Return the (x, y) coordinate for the center point of the cell that contains the specified text.  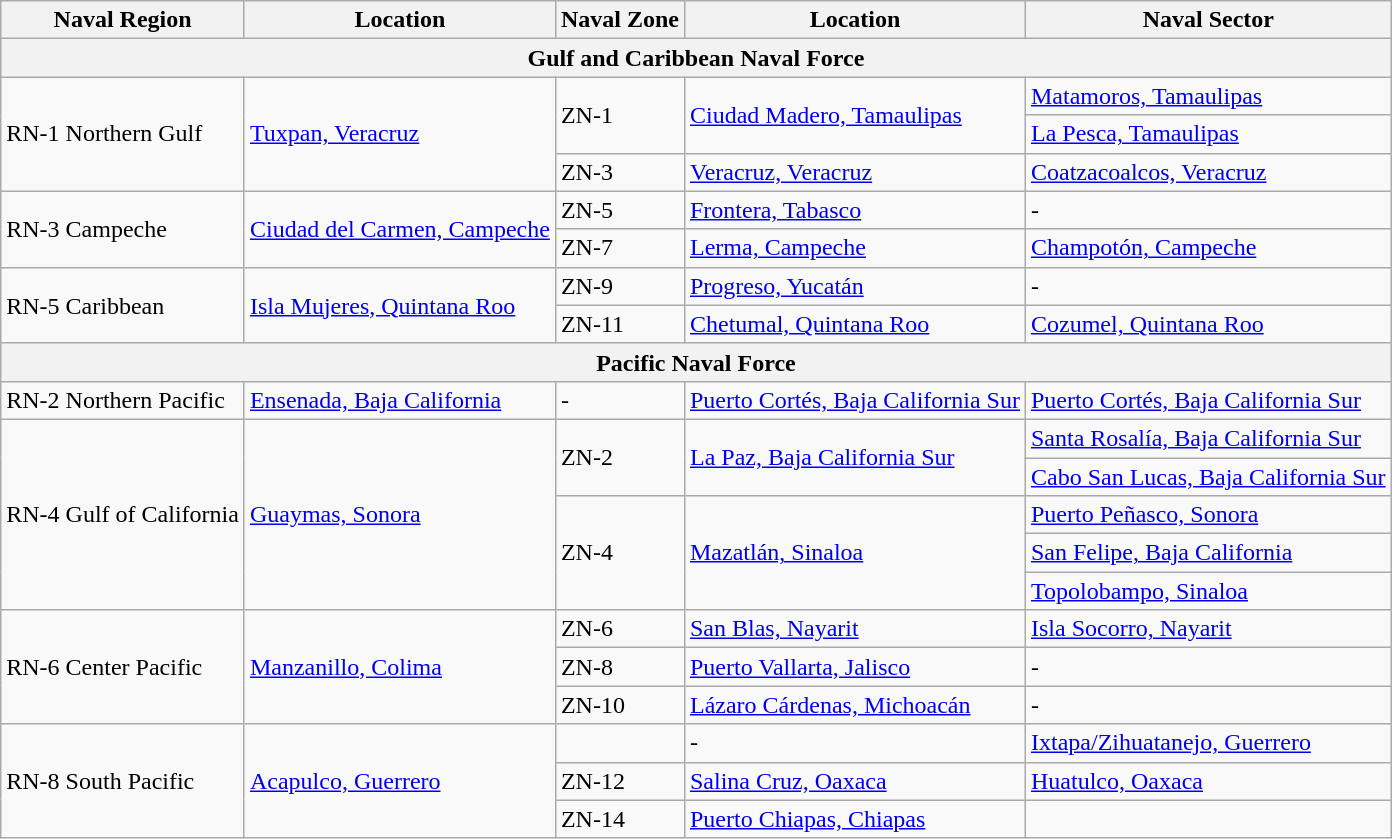
ZN-11 (620, 324)
ZN-10 (620, 705)
Guaymas, Sonora (400, 514)
Ciudad Madero, Tamaulipas (854, 115)
ZN-1 (620, 115)
Ciudad del Carmen, Campeche (400, 229)
ZN-14 (620, 819)
Isla Socorro, Nayarit (1208, 629)
Frontera, Tabasco (854, 210)
ZN-3 (620, 172)
Veracruz, Veracruz (854, 172)
La Paz, Baja California Sur (854, 457)
Isla Mujeres, Quintana Roo (400, 305)
ZN-8 (620, 667)
Puerto Chiapas, Chiapas (854, 819)
San Blas, Nayarit (854, 629)
Champotón, Campeche (1208, 248)
RN-3 Campeche (123, 229)
RN-4 Gulf of California (123, 514)
Santa Rosalía, Baja California Sur (1208, 438)
Manzanillo, Colima (400, 667)
Mazatlán, Sinaloa (854, 553)
RN-8 South Pacific (123, 781)
Huatulco, Oaxaca (1208, 781)
ZN-12 (620, 781)
Cabo San Lucas, Baja California Sur (1208, 477)
Acapulco, Guerrero (400, 781)
Naval Region (123, 20)
Puerto Vallarta, Jalisco (854, 667)
Lázaro Cárdenas, Michoacán (854, 705)
Progreso, Yucatán (854, 286)
Tuxpan, Veracruz (400, 134)
Puerto Peñasco, Sonora (1208, 515)
ZN-2 (620, 457)
Ixtapa/Zihuatanejo, Guerrero (1208, 743)
Salina Cruz, Oaxaca (854, 781)
Coatzacoalcos, Veracruz (1208, 172)
RN-6 Center Pacific (123, 667)
Matamoros, Tamaulipas (1208, 96)
Naval Zone (620, 20)
Cozumel, Quintana Roo (1208, 324)
Pacific Naval Force (696, 362)
ZN-9 (620, 286)
Lerma, Campeche (854, 248)
RN-1 Northern Gulf (123, 134)
RN-5 Caribbean (123, 305)
ZN-6 (620, 629)
Chetumal, Quintana Roo (854, 324)
Gulf and Caribbean Naval Force (696, 58)
La Pesca, Tamaulipas (1208, 134)
ZN-7 (620, 248)
Ensenada, Baja California (400, 400)
ZN-5 (620, 210)
Naval Sector (1208, 20)
RN-2 Northern Pacific (123, 400)
Topolobampo, Sinaloa (1208, 591)
ZN-4 (620, 553)
San Felipe, Baja California (1208, 553)
